Provide the (X, Y) coordinate of the cell's center where the given text is located.  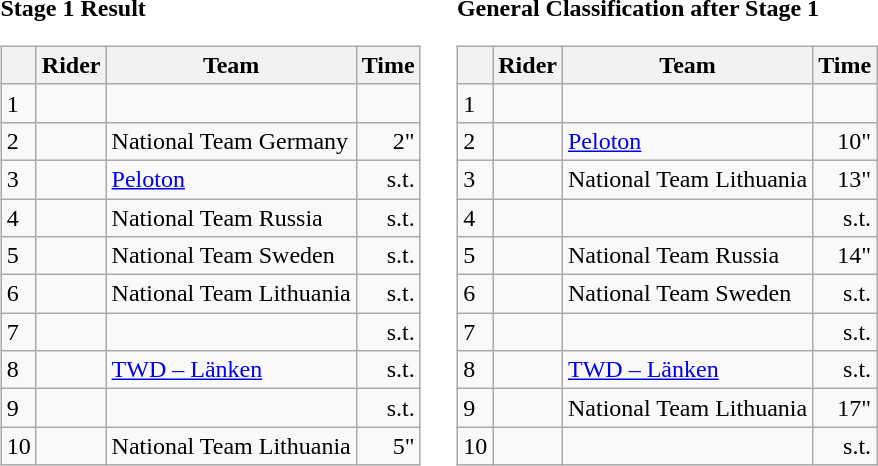
14" (845, 256)
2" (388, 141)
13" (845, 179)
17" (845, 408)
5" (388, 446)
10" (845, 141)
National Team Germany (231, 141)
